Extract the [X, Y] coordinate from the center of the cell holding the provided text.  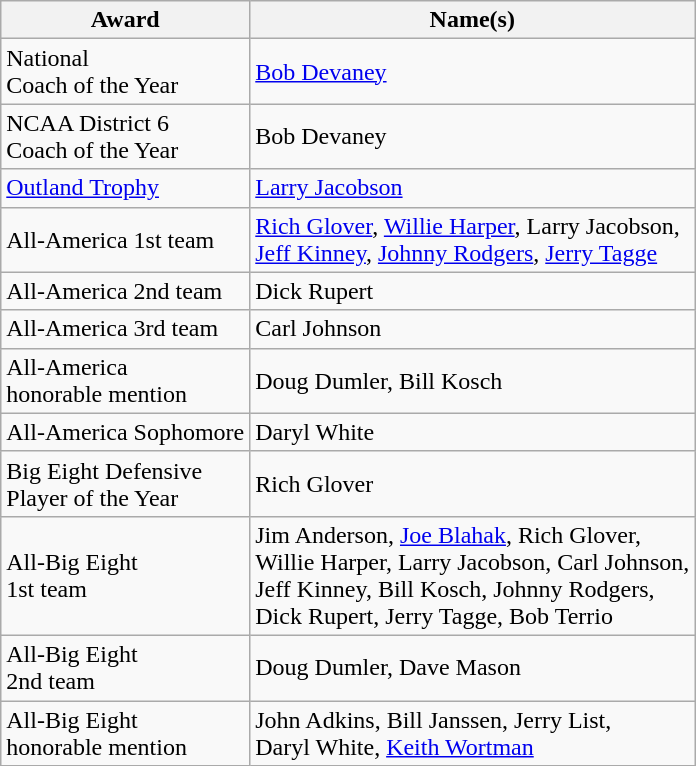
All-Big Eight2nd team [126, 668]
John Adkins, Bill Janssen, Jerry List,Daryl White, Keith Wortman [472, 732]
All-Big Eight1st team [126, 576]
Award [126, 20]
Rich Glover [472, 484]
NCAA District 6Coach of the Year [126, 136]
All-America 1st team [126, 240]
Dick Rupert [472, 291]
Larry Jacobson [472, 188]
All-Big Eighthonorable mention [126, 732]
Daryl White [472, 432]
All-Americahonorable mention [126, 380]
All-America Sophomore [126, 432]
Doug Dumler, Dave Mason [472, 668]
Name(s) [472, 20]
NationalCoach of the Year [126, 72]
All-America 3rd team [126, 329]
Rich Glover, Willie Harper, Larry Jacobson,Jeff Kinney, Johnny Rodgers, Jerry Tagge [472, 240]
Big Eight DefensivePlayer of the Year [126, 484]
Doug Dumler, Bill Kosch [472, 380]
All-America 2nd team [126, 291]
Carl Johnson [472, 329]
Outland Trophy [126, 188]
